Output the [x, y] coordinate of the center of the cell containing the given text.  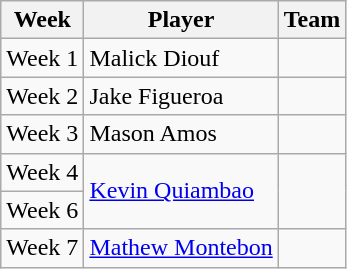
Week 6 [42, 210]
Week 3 [42, 134]
Malick Diouf [181, 58]
Kevin Quiambao [181, 191]
Mathew Montebon [181, 248]
Week 2 [42, 96]
Week [42, 20]
Week 7 [42, 248]
Week 4 [42, 172]
Week 1 [42, 58]
Jake Figueroa [181, 96]
Mason Amos [181, 134]
Player [181, 20]
Team [312, 20]
